Identify which cell holds the provided text, then report its (X, Y) central coordinate. 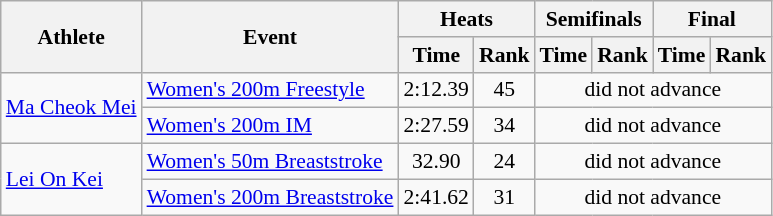
Athlete (72, 36)
Lei On Kei (72, 180)
Women's 200m Freestyle (270, 90)
Women's 200m IM (270, 126)
Ma Cheok Mei (72, 108)
34 (504, 126)
2:12.39 (436, 90)
24 (504, 162)
Heats (466, 19)
2:27.59 (436, 126)
Event (270, 36)
Women's 50m Breaststroke (270, 162)
Semifinals (594, 19)
32.90 (436, 162)
Women's 200m Breaststroke (270, 197)
45 (504, 90)
Final (712, 19)
2:41.62 (436, 197)
31 (504, 197)
